Return [X, Y] of the center of cell containing provided text 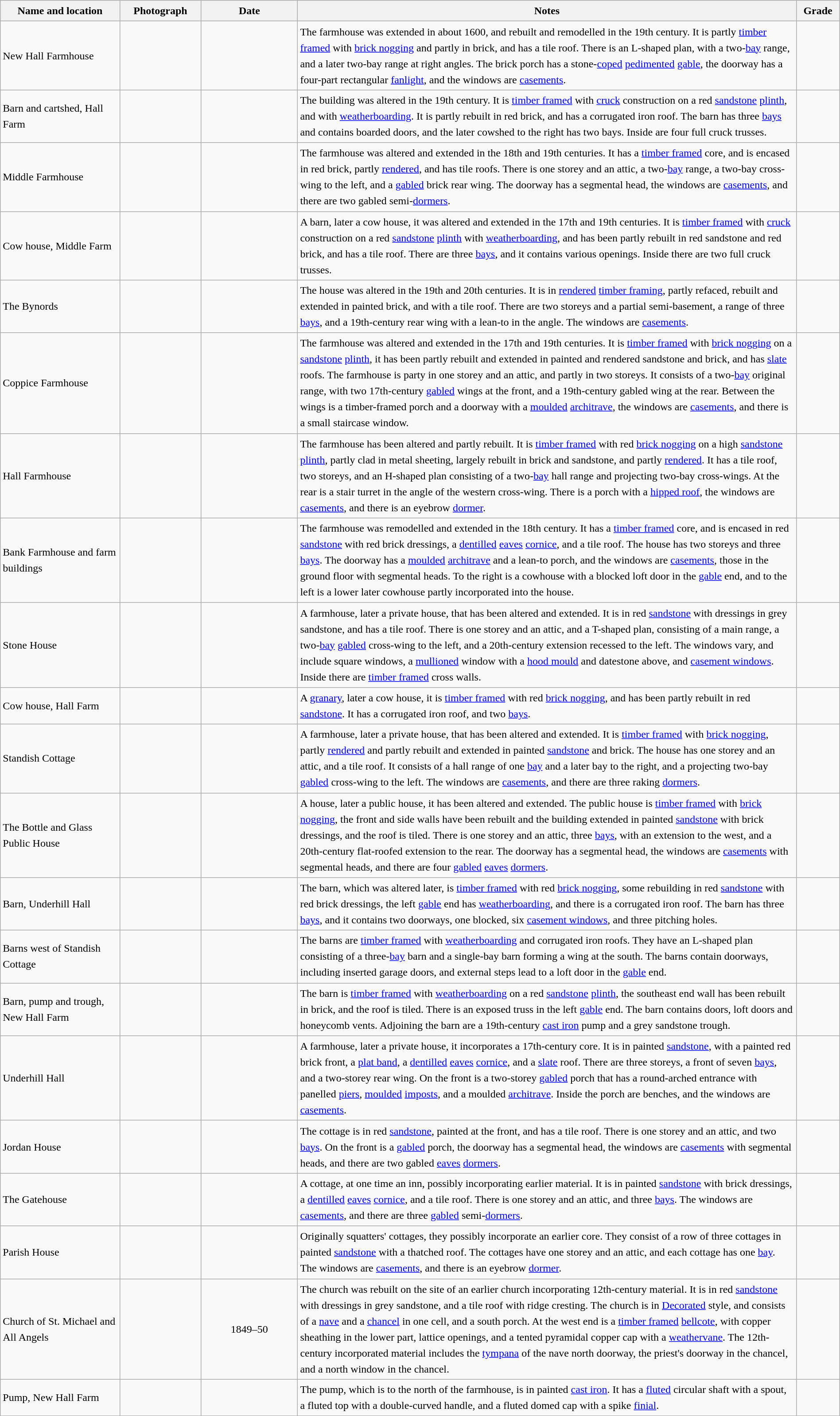
Bank Farmhouse and farm buildings [60, 560]
The Bottle and Glass Public House [60, 836]
The Gatehouse [60, 1200]
Notes [547, 11]
Pump, New Hall Farm [60, 1397]
Photograph [160, 11]
Middle Farmhouse [60, 177]
Underhill Hall [60, 1078]
Hall Farmhouse [60, 476]
Barn and cartshed, Hall Farm [60, 116]
Barns west of Standish Cottage [60, 957]
Barn, pump and trough, New Hall Farm [60, 1009]
Standish Cottage [60, 759]
Date [249, 11]
Grade [818, 11]
Jordan House [60, 1147]
New Hall Farmhouse [60, 56]
Church of St. Michael and All Angels [60, 1329]
Cow house, Hall Farm [60, 705]
Name and location [60, 11]
Barn, Underhill Hall [60, 904]
Cow house, Middle Farm [60, 245]
Stone House [60, 645]
Coppice Farmhouse [60, 383]
1849–50 [249, 1329]
Parish House [60, 1252]
The Bynords [60, 307]
